For the text-containing cell, return its midpoint in (X, Y) coordinate format. 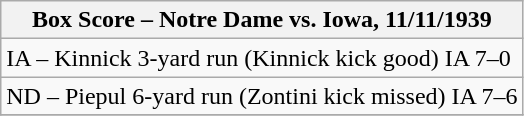
ND – Piepul 6-yard run (Zontini kick missed) IA 7–6 (262, 96)
Box Score – Notre Dame vs. Iowa, 11/11/1939 (262, 20)
IA – Kinnick 3-yard run (Kinnick kick good) IA 7–0 (262, 58)
